Identify which cell holds the provided text, then report its (x, y) central coordinate. 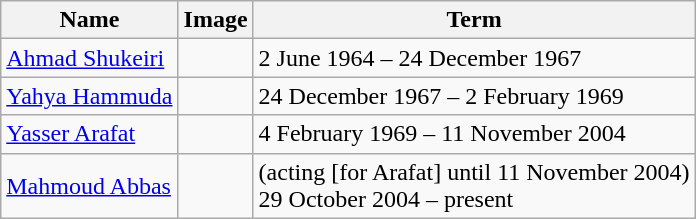
(acting [for Arafat] until 11 November 2004)29 October 2004 – present (474, 186)
4 February 1969 – 11 November 2004 (474, 134)
Mahmoud Abbas (90, 186)
Image (216, 20)
Yahya Hammuda (90, 96)
Yasser Arafat (90, 134)
Ahmad Shukeiri (90, 58)
2 June 1964 – 24 December 1967 (474, 58)
Name (90, 20)
24 December 1967 – 2 February 1969 (474, 96)
Term (474, 20)
